From the cell containing the given text, extract its center point as (X, Y) coordinate. 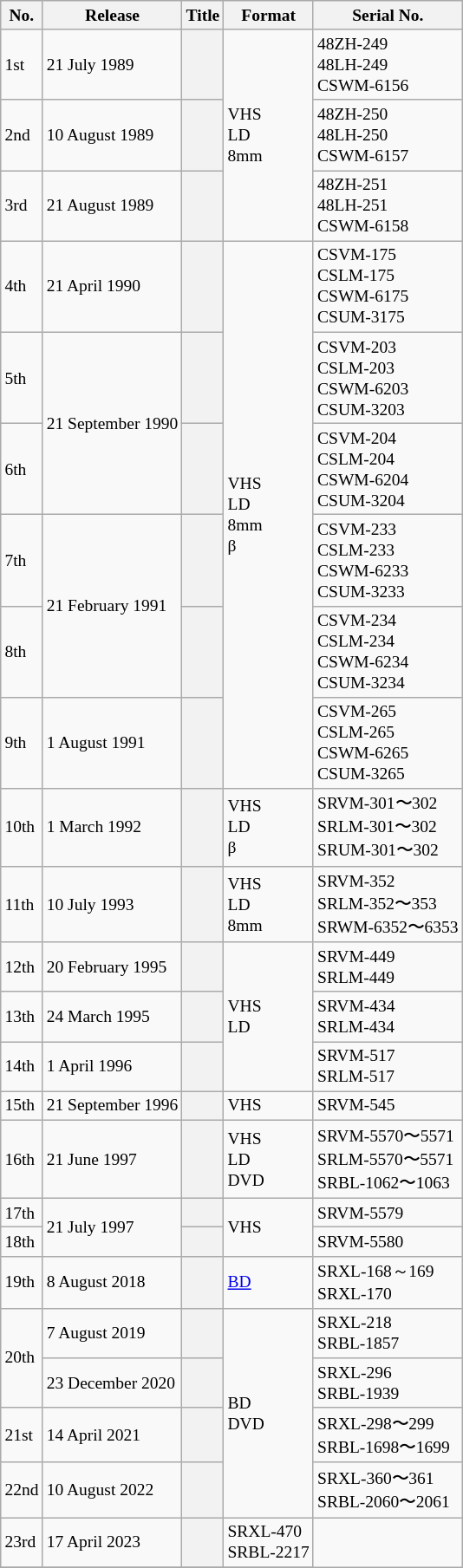
8th (22, 652)
21 July 1997 (113, 1227)
8 August 2018 (113, 1282)
17th (22, 1213)
Title (203, 16)
SRVM-517SRLM-517 (388, 1066)
SRVM-434SRLM-434 (388, 1016)
No. (22, 16)
21 September 1996 (113, 1106)
CSVM-204CSLM-204CSWM-6204CSUM-3204 (388, 468)
CSVM-203CSLM-203CSWM-6203CSUM-3203 (388, 378)
SRVM-5580 (388, 1241)
21 June 1997 (113, 1159)
SRXL-218SRBL-1857 (388, 1333)
10 July 1993 (113, 905)
21 February 1991 (113, 607)
24 March 1995 (113, 1016)
20 February 1995 (113, 967)
10 August 1989 (113, 135)
SRXL-168～169SRXL-170 (388, 1282)
15th (22, 1106)
10 August 2022 (113, 1489)
7th (22, 560)
SRVM-5579 (388, 1213)
1 August 1991 (113, 742)
SRXL-296SRBL-1939 (388, 1383)
VHSLDDVD (269, 1159)
CSVM-234CSLM-234CSWM-6234CSUM-3234 (388, 652)
CSVM-233CSLM-233CSWM-6233CSUM-3233 (388, 560)
SRVM-545 (388, 1106)
SRXL-298〜299SRBL-1698〜1699 (388, 1435)
23 December 2020 (113, 1383)
13th (22, 1016)
17 April 2023 (113, 1541)
2nd (22, 135)
VHSLDβ (269, 828)
10th (22, 828)
48ZH-25148LH-251CSWM-6158 (388, 206)
1st (22, 64)
21st (22, 1435)
21 August 1989 (113, 206)
21 July 1989 (113, 64)
16th (22, 1159)
3rd (22, 206)
SRXL-470SRBL-2217 (269, 1541)
11th (22, 905)
48ZH-24948LH-249CSWM-6156 (388, 64)
14 April 2021 (113, 1435)
Format (269, 16)
Release (113, 16)
48ZH-25048LH-250CSWM-6157 (388, 135)
1 March 1992 (113, 828)
21 September 1990 (113, 423)
VHSLD8mmβ (269, 515)
23rd (22, 1541)
BDDVD (269, 1413)
4th (22, 286)
5th (22, 378)
CSVM-265CSLM-265CSWM-6265CSUM-3265 (388, 742)
1 April 1996 (113, 1066)
SRVM-352SRLM-352〜353SRWM-6352〜6353 (388, 905)
BD (269, 1282)
VHSLD (269, 1017)
7 August 2019 (113, 1333)
SRVM-449SRLM-449 (388, 967)
12th (22, 967)
6th (22, 468)
CSVM-175CSLM-175CSWM-6175CSUM-3175 (388, 286)
19th (22, 1282)
14th (22, 1066)
Serial No. (388, 16)
SRXL-360〜361SRBL-2060〜2061 (388, 1489)
SRVM-301〜302SRLM-301〜302SRUM-301〜302 (388, 828)
21 April 1990 (113, 286)
20th (22, 1357)
22nd (22, 1489)
9th (22, 742)
18th (22, 1241)
SRVM-5570〜5571SRLM-5570〜5571SRBL-1062〜1063 (388, 1159)
